Locate the cell with the specified text and output its (x, y) center coordinate. 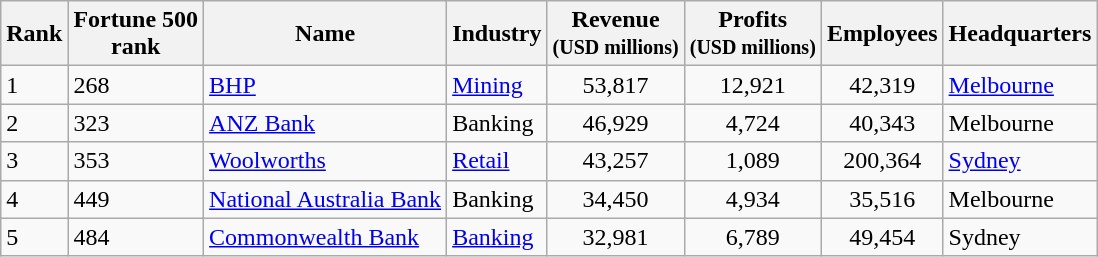
Rank (34, 34)
Retail (497, 161)
323 (136, 123)
BHP (326, 85)
Profits(USD millions) (752, 34)
35,516 (882, 199)
46,929 (616, 123)
Fortune 500rank (136, 34)
1,089 (752, 161)
4 (34, 199)
40,343 (882, 123)
43,257 (616, 161)
49,454 (882, 237)
1 (34, 85)
Commonwealth Bank (326, 237)
53,817 (616, 85)
449 (136, 199)
200,364 (882, 161)
4,724 (752, 123)
42,319 (882, 85)
Mining (497, 85)
34,450 (616, 199)
2 (34, 123)
268 (136, 85)
484 (136, 237)
ANZ Bank (326, 123)
3 (34, 161)
Woolworths (326, 161)
Revenue(USD millions) (616, 34)
353 (136, 161)
Headquarters (1020, 34)
Employees (882, 34)
5 (34, 237)
6,789 (752, 237)
National Australia Bank (326, 199)
4,934 (752, 199)
32,981 (616, 237)
Name (326, 34)
Industry (497, 34)
12,921 (752, 85)
